Determine the (x, y) coordinate at the center of the cell enclosing the given text.  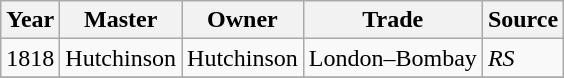
RS (522, 58)
Source (522, 20)
1818 (30, 58)
Master (121, 20)
Owner (243, 20)
Trade (392, 20)
London–Bombay (392, 58)
Year (30, 20)
